Return [x, y] of the center of cell containing provided text 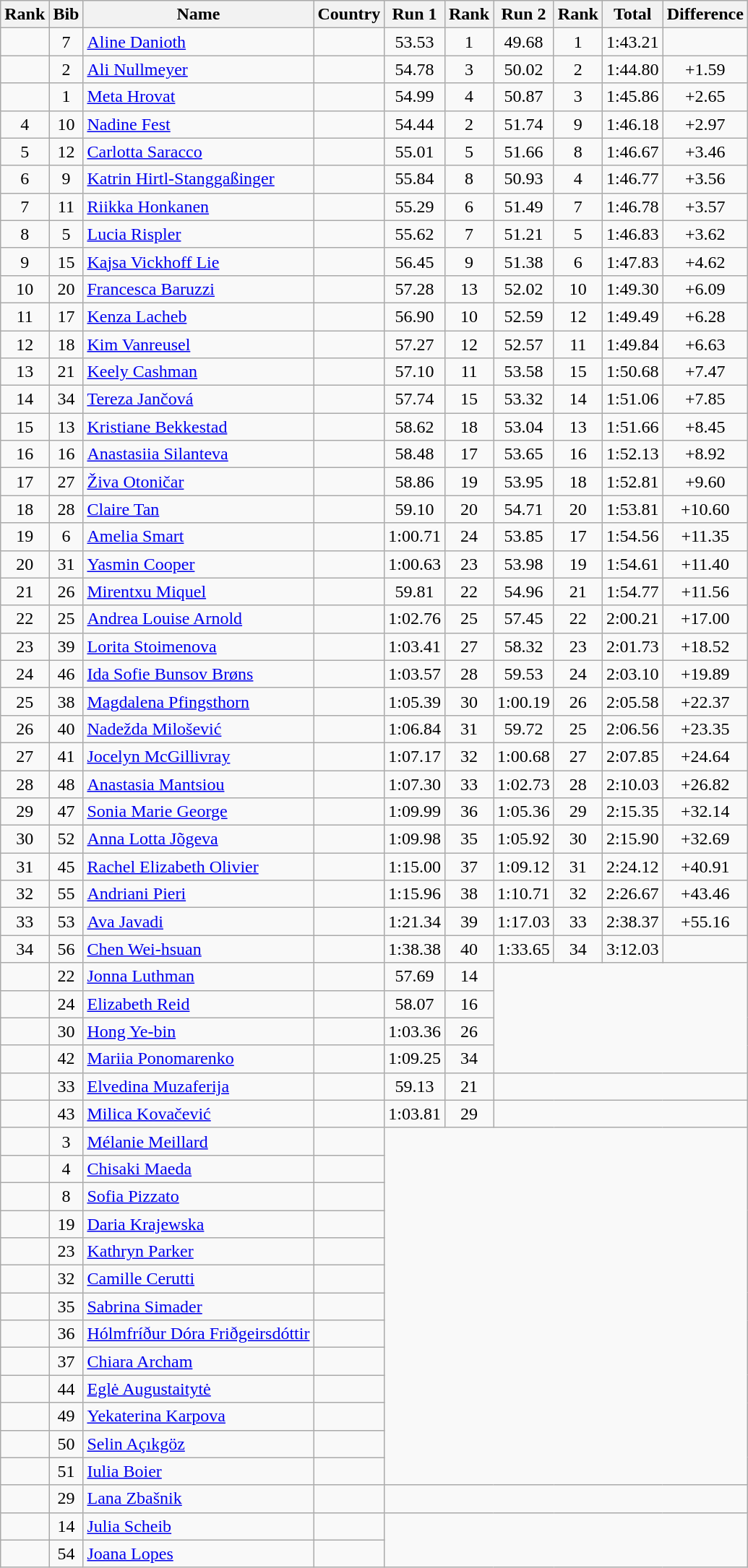
1:50.68 [632, 372]
Hong Ye-bin [198, 1031]
55.01 [415, 152]
+55.16 [705, 922]
+6.63 [705, 345]
54 [66, 1554]
1:46.67 [632, 152]
+1.59 [705, 69]
51 [66, 1471]
Sonia Marie George [198, 812]
57.45 [524, 619]
58.86 [415, 482]
Yasmin Cooper [198, 564]
Magdalena Pfingsthorn [198, 701]
56.45 [415, 261]
51.74 [524, 124]
51.38 [524, 261]
58.07 [415, 1004]
1:06.84 [415, 729]
Anastasia Mantsiou [198, 784]
Claire Tan [198, 509]
Nadine Fest [198, 124]
+18.52 [705, 646]
57.69 [415, 976]
Rachel Elizabeth Olivier [198, 867]
Julia Scheib [198, 1526]
+7.47 [705, 372]
46 [66, 674]
Tereza Jančová [198, 399]
+7.85 [705, 399]
Ida Sofie Bunsov Brøns [198, 674]
1:00.63 [415, 564]
Sofia Pizzato [198, 1196]
+32.69 [705, 839]
1:03.41 [415, 646]
56 [66, 949]
1:09.25 [415, 1059]
1:53.81 [632, 509]
Sabrina Simader [198, 1307]
Andriani Pieri [198, 894]
1:05.92 [524, 839]
1:07.30 [415, 784]
1:10.71 [524, 894]
Lana Zbašnik [198, 1499]
1:05.39 [415, 701]
Nadežda Milošević [198, 729]
Anna Lotta Jõgeva [198, 839]
2:15.90 [632, 839]
1:15.96 [415, 894]
Kathryn Parker [198, 1252]
+3.56 [705, 179]
58.48 [415, 454]
56.90 [415, 316]
Camille Cerutti [198, 1279]
+9.60 [705, 482]
Lucia Rispler [198, 234]
+8.45 [705, 427]
Name [198, 14]
Kenza Lacheb [198, 316]
2:26.67 [632, 894]
1:51.06 [632, 399]
Meta Hrovat [198, 97]
1:02.76 [415, 619]
41 [66, 756]
1:44.80 [632, 69]
+32.14 [705, 812]
52.59 [524, 316]
+11.40 [705, 564]
+8.92 [705, 454]
44 [66, 1389]
51.49 [524, 207]
2:10.03 [632, 784]
Milica Kovačević [198, 1114]
54.99 [415, 97]
42 [66, 1059]
+3.57 [705, 207]
Elizabeth Reid [198, 1004]
Chisaki Maeda [198, 1169]
2:01.73 [632, 646]
+6.28 [705, 316]
+2.97 [705, 124]
Selin Açıkgöz [198, 1444]
Francesca Baruzzi [198, 289]
Jonna Luthman [198, 976]
53 [66, 922]
Eglė Augustaitytė [198, 1389]
Total [632, 14]
Katrin Hirtl-Stanggaßinger [198, 179]
54.44 [415, 124]
55.29 [415, 207]
58.62 [415, 427]
Amelia Smart [198, 537]
Kim Vanreusel [198, 345]
48 [66, 784]
+40.91 [705, 867]
2:07.85 [632, 756]
53.65 [524, 454]
Elvedina Muzaferija [198, 1086]
Difference [705, 14]
1:17.03 [524, 922]
+23.35 [705, 729]
1:15.00 [415, 867]
Joana Lopes [198, 1554]
Aline Danioth [198, 42]
2:05.58 [632, 701]
2:15.35 [632, 812]
Keely Cashman [198, 372]
1:07.17 [415, 756]
53.95 [524, 482]
1:09.99 [415, 812]
52.57 [524, 345]
52 [66, 839]
3:12.03 [632, 949]
53.32 [524, 399]
1:46.18 [632, 124]
1:46.78 [632, 207]
1:03.57 [415, 674]
55 [66, 894]
Iulia Boier [198, 1471]
Chen Wei-hsuan [198, 949]
+6.09 [705, 289]
+17.00 [705, 619]
57.27 [415, 345]
1:33.65 [524, 949]
1:52.81 [632, 482]
54.71 [524, 509]
57.10 [415, 372]
53.98 [524, 564]
1:49.30 [632, 289]
1:03.36 [415, 1031]
1:46.83 [632, 234]
Run 2 [524, 14]
2:24.12 [632, 867]
55.84 [415, 179]
Bib [66, 14]
Mélanie Meillard [198, 1141]
58.32 [524, 646]
Hólmfríður Dóra Friðgeirsdóttir [198, 1334]
50.87 [524, 97]
1:02.73 [524, 784]
53.85 [524, 537]
1:45.86 [632, 97]
+10.60 [705, 509]
59.72 [524, 729]
2:03.10 [632, 674]
57.28 [415, 289]
+11.35 [705, 537]
55.62 [415, 234]
Živa Otoničar [198, 482]
Country [349, 14]
53.04 [524, 427]
+19.89 [705, 674]
52.02 [524, 289]
+4.62 [705, 261]
1:49.84 [632, 345]
Anastasiia Silanteva [198, 454]
2:06.56 [632, 729]
+43.46 [705, 894]
Daria Krajewska [198, 1224]
+26.82 [705, 784]
53.53 [415, 42]
Yekaterina Karpova [198, 1416]
1:54.77 [632, 592]
Kristiane Bekkestad [198, 427]
47 [66, 812]
1:52.13 [632, 454]
+22.37 [705, 701]
Riikka Honkanen [198, 207]
+3.62 [705, 234]
Carlotta Saracco [198, 152]
Andrea Louise Arnold [198, 619]
51.66 [524, 152]
50.93 [524, 179]
+3.46 [705, 152]
1:54.61 [632, 564]
1:21.34 [415, 922]
59.81 [415, 592]
Ava Javadi [198, 922]
1:09.98 [415, 839]
54.78 [415, 69]
49.68 [524, 42]
Run 1 [415, 14]
+24.64 [705, 756]
1:54.56 [632, 537]
Lorita Stoimenova [198, 646]
Mirentxu Miquel [198, 592]
+2.65 [705, 97]
2:38.37 [632, 922]
1:38.38 [415, 949]
43 [66, 1114]
59.53 [524, 674]
Chiara Archam [198, 1361]
1:43.21 [632, 42]
Mariia Ponomarenko [198, 1059]
53.58 [524, 372]
51.21 [524, 234]
50 [66, 1444]
1:46.77 [632, 179]
45 [66, 867]
59.10 [415, 509]
1:00.19 [524, 701]
1:49.49 [632, 316]
49 [66, 1416]
1:00.68 [524, 756]
+11.56 [705, 592]
1:05.36 [524, 812]
54.96 [524, 592]
1:09.12 [524, 867]
50.02 [524, 69]
1:00.71 [415, 537]
1:03.81 [415, 1114]
Kajsa Vickhoff Lie [198, 261]
1:47.83 [632, 261]
59.13 [415, 1086]
57.74 [415, 399]
Jocelyn McGillivray [198, 756]
1:51.66 [632, 427]
2:00.21 [632, 619]
Ali Nullmeyer [198, 69]
